Identify which cell holds the provided text, then report its [X, Y] central coordinate. 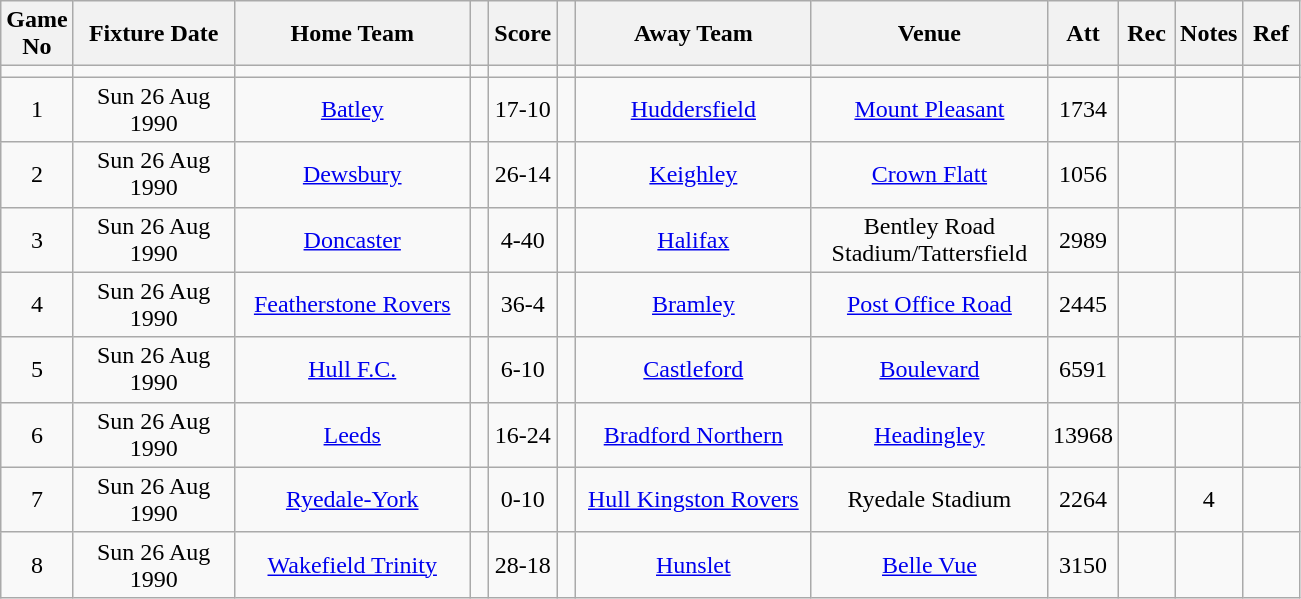
Featherstone Rovers [352, 304]
Away Team [693, 34]
Hunslet [693, 564]
6591 [1082, 370]
2445 [1082, 304]
Castleford [693, 370]
Keighley [693, 174]
2989 [1082, 240]
Bentley Road Stadium/Tattersfield [929, 240]
Hull F.C. [352, 370]
7 [37, 500]
Rec [1147, 34]
Score [523, 34]
Ryedale Stadium [929, 500]
1 [37, 110]
Att [1082, 34]
0-10 [523, 500]
1056 [1082, 174]
Fixture Date [154, 34]
8 [37, 564]
2264 [1082, 500]
Hull Kingston Rovers [693, 500]
2 [37, 174]
Bradford Northern [693, 434]
Wakefield Trinity [352, 564]
3 [37, 240]
Notes [1209, 34]
Venue [929, 34]
Belle Vue [929, 564]
Huddersfield [693, 110]
Doncaster [352, 240]
Headingley [929, 434]
Crown Flatt [929, 174]
Game No [37, 34]
1734 [1082, 110]
Ryedale-York [352, 500]
17-10 [523, 110]
3150 [1082, 564]
Home Team [352, 34]
6 [37, 434]
4-40 [523, 240]
Leeds [352, 434]
16-24 [523, 434]
28-18 [523, 564]
Batley [352, 110]
Dewsbury [352, 174]
26-14 [523, 174]
Bramley [693, 304]
Ref [1271, 34]
Boulevard [929, 370]
13968 [1082, 434]
36-4 [523, 304]
Halifax [693, 240]
6-10 [523, 370]
5 [37, 370]
Mount Pleasant [929, 110]
Post Office Road [929, 304]
